Search for the cell housing the specified text and yield its (x, y) center coordinate. 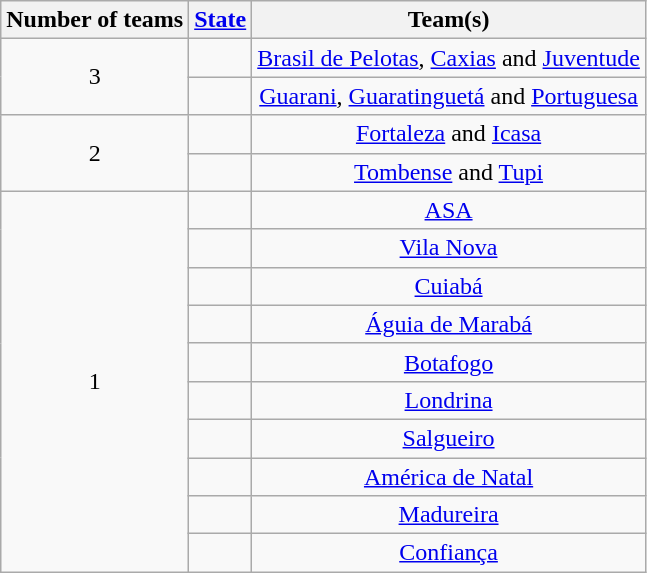
2 (95, 153)
Salgueiro (449, 438)
Confiança (449, 553)
State (220, 20)
1 (95, 382)
Tombense and Tupi (449, 172)
Águia de Marabá (449, 324)
Cuiabá (449, 286)
América de Natal (449, 477)
Number of teams (95, 20)
Londrina (449, 400)
Brasil de Pelotas, Caxias and Juventude (449, 58)
3 (95, 77)
Botafogo (449, 362)
Madureira (449, 515)
Guarani, Guaratinguetá and Portuguesa (449, 96)
ASA (449, 210)
Team(s) (449, 20)
Fortaleza and Icasa (449, 134)
Vila Nova (449, 248)
